Extract the (x, y) coordinate from the center of the cell holding the provided text.  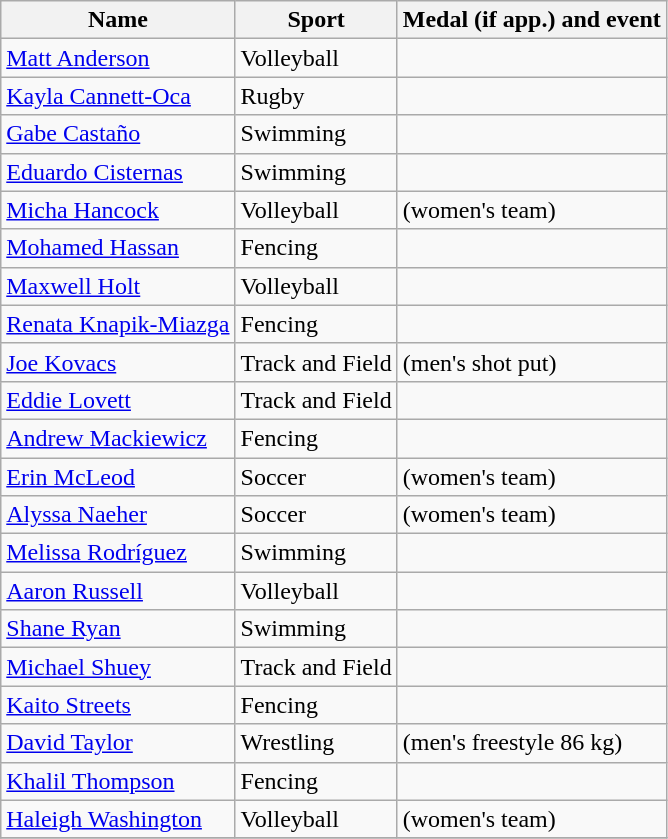
Kaito Streets (118, 705)
Aaron Russell (118, 591)
Matt Anderson (118, 58)
Name (118, 20)
Erin McLeod (118, 477)
Andrew Mackiewicz (118, 438)
Khalil Thompson (118, 781)
Sport (316, 20)
Kayla Cannett-Oca (118, 96)
Micha Hancock (118, 210)
Mohamed Hassan (118, 248)
Renata Knapik-Miazga (118, 324)
Michael Shuey (118, 667)
Wrestling (316, 743)
Melissa Rodríguez (118, 553)
Rugby (316, 96)
Haleigh Washington (118, 819)
(men's freestyle 86 kg) (532, 743)
Alyssa Naeher (118, 515)
Eduardo Cisternas (118, 172)
(men's shot put) (532, 362)
David Taylor (118, 743)
Joe Kovacs (118, 362)
Shane Ryan (118, 629)
Maxwell Holt (118, 286)
Eddie Lovett (118, 400)
Gabe Castaño (118, 134)
Medal (if app.) and event (532, 20)
